Extract the [X, Y] coordinate from the center of the cell holding the provided text.  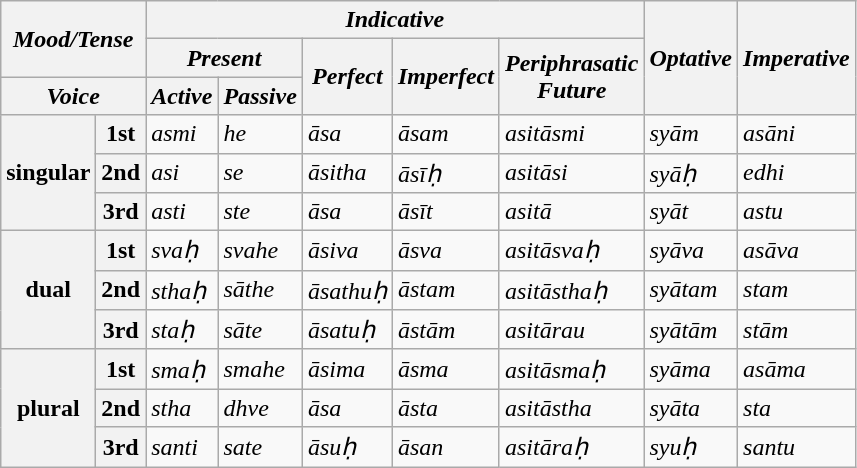
edhi [797, 173]
āsuḥ [347, 447]
se [260, 173]
āsatuḥ [347, 330]
asmi [182, 134]
āstām [446, 330]
asāma [797, 369]
asi [182, 173]
āsan [446, 447]
smahe [260, 369]
stam [797, 290]
asitārau [571, 330]
sthaḥ [182, 290]
sta [797, 408]
āsma [446, 369]
astu [797, 212]
āstam [446, 290]
santu [797, 447]
āsathuḥ [347, 290]
asāni [797, 134]
Mood/Tense [74, 39]
dhve [260, 408]
āsiva [347, 251]
svahe [260, 251]
āsva [446, 251]
syuḥ [691, 447]
syāḥ [691, 173]
syāta [691, 408]
Imperative [797, 58]
syāva [691, 251]
dual [48, 290]
asti [182, 212]
syātam [691, 290]
singular [48, 173]
Passive [260, 96]
āsīḥ [446, 173]
Voice [74, 96]
Present [224, 58]
stām [797, 330]
sāthe [260, 290]
āsīt [446, 212]
Active [182, 96]
stha [182, 408]
āsam [446, 134]
asitāsi [571, 173]
Perfect [347, 77]
syātām [691, 330]
Imperfect [446, 77]
sāte [260, 330]
santi [182, 447]
he [260, 134]
āsitha [347, 173]
asitāstha [571, 408]
asitāraḥ [571, 447]
syāma [691, 369]
Indicative [395, 20]
ste [260, 212]
smaḥ [182, 369]
syāt [691, 212]
syām [691, 134]
asāva [797, 251]
āsima [347, 369]
plural [48, 408]
āsta [446, 408]
PeriphrasaticFuture [571, 77]
svaḥ [182, 251]
asitāsthaḥ [571, 290]
asitāsvaḥ [571, 251]
asitāsmaḥ [571, 369]
asitā [571, 212]
Optative [691, 58]
asitāsmi [571, 134]
staḥ [182, 330]
sate [260, 447]
